Capture the cell that displays the provided text and extract its [X, Y] central coordinate. 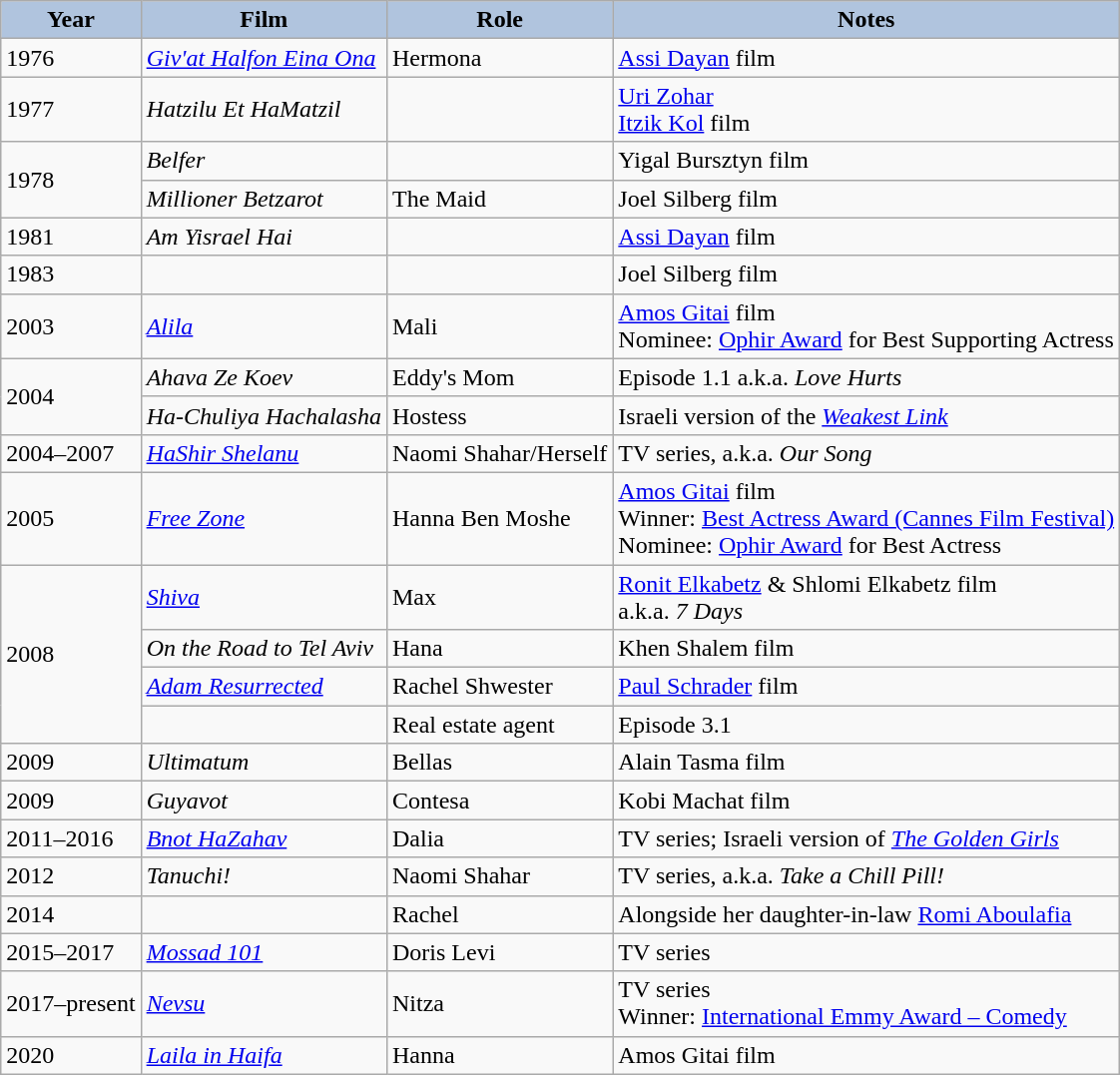
Contesa [499, 801]
Free Zone [264, 518]
Guyavot [264, 801]
Israeli version of the Weakest Link [866, 415]
Naomi Shahar/Herself [499, 453]
Ahava Ze Koev [264, 377]
Episode 1.1 a.k.a. Love Hurts [866, 377]
Amos Gitai filmNominee: Ophir Award for Best Supporting Actress [866, 325]
Yigal Bursztyn film [866, 161]
Bnot HaZahav [264, 838]
Shiva [264, 597]
2008 [71, 655]
Mali [499, 325]
Uri ZoharItzik Kol film [866, 110]
Rachel Shwester [499, 687]
1978 [71, 180]
Real estate agent [499, 725]
On the Road to Tel Aviv [264, 649]
Bellas [499, 763]
1983 [71, 274]
Millioner Betzarot [264, 199]
Hostess [499, 415]
2003 [71, 325]
Film [264, 20]
Alain Tasma film [866, 763]
Mossad 101 [264, 952]
Episode 3.1 [866, 725]
1981 [71, 237]
Hana [499, 649]
Am Yisrael Hai [264, 237]
2011–2016 [71, 838]
Ha-Chuliya Hachalasha [264, 415]
Role [499, 20]
TV series, a.k.a. Our Song [866, 453]
TV series, a.k.a. Take a Chill Pill! [866, 876]
Hermona [499, 58]
2020 [71, 1055]
2017–present [71, 1004]
Doris Levi [499, 952]
Eddy's Mom [499, 377]
The Maid [499, 199]
Belfer [264, 161]
Laila in Haifa [264, 1055]
1977 [71, 110]
Rachel [499, 914]
Kobi Machat film [866, 801]
Alila [264, 325]
TV seriesWinner: International Emmy Award – Comedy [866, 1004]
Max [499, 597]
1976 [71, 58]
Dalia [499, 838]
Paul Schrader film [866, 687]
Ronit Elkabetz & Shlomi Elkabetz filma.k.a. 7 Days [866, 597]
Khen Shalem film [866, 649]
Notes [866, 20]
HaShir Shelanu [264, 453]
2004 [71, 396]
Hatzilu Et HaMatzil [264, 110]
Tanuchi! [264, 876]
Nevsu [264, 1004]
Ultimatum [264, 763]
2005 [71, 518]
Nitza [499, 1004]
TV series; Israeli version of The Golden Girls [866, 838]
2014 [71, 914]
Year [71, 20]
Hanna [499, 1055]
2015–2017 [71, 952]
Hanna Ben Moshe [499, 518]
Adam Resurrected [264, 687]
Amos Gitai filmWinner: Best Actress Award (Cannes Film Festival)Nominee: Ophir Award for Best Actress [866, 518]
2012 [71, 876]
Naomi Shahar [499, 876]
Amos Gitai film [866, 1055]
TV series [866, 952]
Alongside her daughter-in-law Romi Aboulafia [866, 914]
2004–2007 [71, 453]
Giv'at Halfon Eina Ona [264, 58]
